Locate the cell with the specified text and output its [x, y] center coordinate. 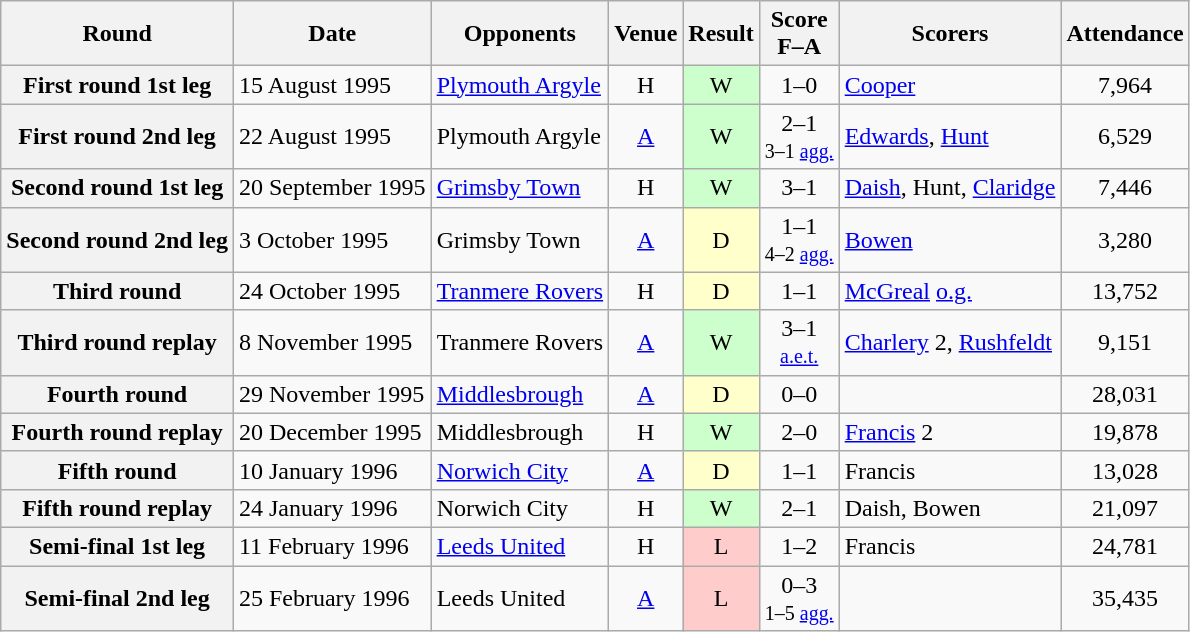
22 August 1995 [332, 136]
2–0 [799, 432]
11 February 1996 [332, 546]
24 October 1995 [332, 291]
Fifth round [118, 470]
Daish, Hunt, Claridge [950, 188]
19,878 [1125, 432]
McGreal o.g. [950, 291]
25 February 1996 [332, 598]
10 January 1996 [332, 470]
8 November 1995 [332, 342]
20 September 1995 [332, 188]
Fourth round replay [118, 432]
29 November 1995 [332, 394]
21,097 [1125, 508]
2–1 [799, 508]
Result [721, 34]
Round [118, 34]
Date [332, 34]
1–2 [799, 546]
Francis 2 [950, 432]
Venue [646, 34]
3–1 [799, 188]
6,529 [1125, 136]
7,964 [1125, 85]
Edwards, Hunt [950, 136]
Bowen [950, 240]
0–0 [799, 394]
3 October 1995 [332, 240]
3,280 [1125, 240]
Fourth round [118, 394]
3–1a.e.t. [799, 342]
First round 2nd leg [118, 136]
28,031 [1125, 394]
Daish, Bowen [950, 508]
15 August 1995 [332, 85]
2–13–1 agg. [799, 136]
Scorers [950, 34]
9,151 [1125, 342]
24 January 1996 [332, 508]
7,446 [1125, 188]
Second round 2nd leg [118, 240]
Charlery 2, Rushfeldt [950, 342]
Semi-final 1st leg [118, 546]
35,435 [1125, 598]
Opponents [520, 34]
Second round 1st leg [118, 188]
1–0 [799, 85]
20 December 1995 [332, 432]
ScoreF–A [799, 34]
Cooper [950, 85]
0–31–5 agg. [799, 598]
Fifth round replay [118, 508]
Third round replay [118, 342]
Attendance [1125, 34]
1–14–2 agg. [799, 240]
13,028 [1125, 470]
First round 1st leg [118, 85]
24,781 [1125, 546]
Third round [118, 291]
13,752 [1125, 291]
Semi-final 2nd leg [118, 598]
